Pinpoint the cell where the given text exists, returning its (X, Y) midpoint coordinate. 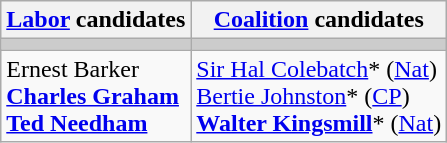
Sir Hal Colebatch* (Nat)Bertie Johnston* (CP)Walter Kingsmill* (Nat) (319, 96)
Coalition candidates (319, 20)
Labor candidates (96, 20)
Ernest BarkerCharles GrahamTed Needham (96, 96)
